Capture the cell that displays the provided text and extract its (X, Y) central coordinate. 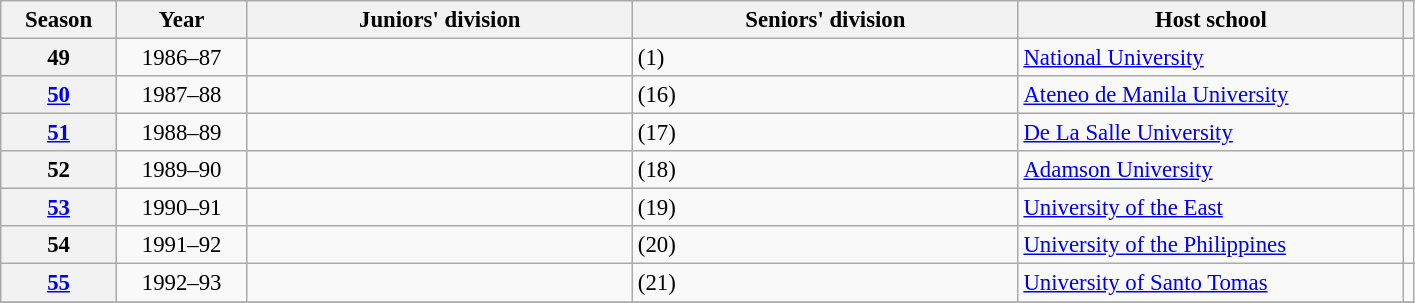
Year (182, 20)
(16) (826, 95)
(17) (826, 133)
52 (59, 170)
49 (59, 58)
Host school (1211, 20)
50 (59, 95)
1988–89 (182, 133)
(18) (826, 170)
55 (59, 283)
Ateneo de Manila University (1211, 95)
1989–90 (182, 170)
1986–87 (182, 58)
(21) (826, 283)
Seniors' division (826, 20)
National University (1211, 58)
Juniors' division (440, 20)
1992–93 (182, 283)
University of Santo Tomas (1211, 283)
(1) (826, 58)
54 (59, 245)
1987–88 (182, 95)
(19) (826, 208)
1991–92 (182, 245)
University of the Philippines (1211, 245)
De La Salle University (1211, 133)
Adamson University (1211, 170)
(20) (826, 245)
1990–91 (182, 208)
Season (59, 20)
51 (59, 133)
53 (59, 208)
University of the East (1211, 208)
